Determine the (x, y) coordinate at the center of the cell enclosing the given text.  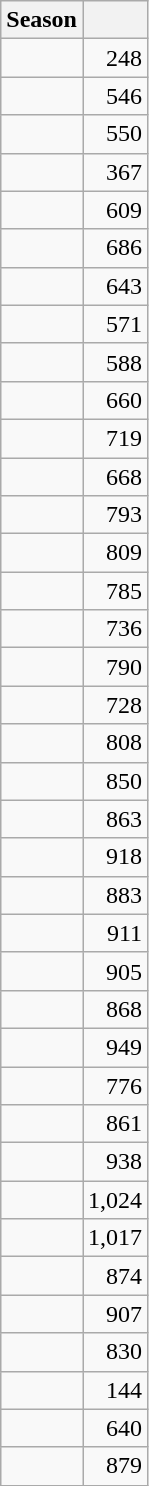
830 (114, 1352)
918 (114, 857)
367 (114, 172)
546 (114, 96)
550 (114, 134)
728 (114, 705)
809 (114, 553)
248 (114, 58)
640 (114, 1428)
660 (114, 400)
868 (114, 1009)
686 (114, 248)
643 (114, 286)
793 (114, 515)
879 (114, 1466)
850 (114, 781)
949 (114, 1047)
785 (114, 591)
883 (114, 895)
571 (114, 324)
911 (114, 933)
1,024 (114, 1200)
776 (114, 1085)
719 (114, 438)
144 (114, 1390)
907 (114, 1314)
938 (114, 1162)
736 (114, 629)
808 (114, 743)
588 (114, 362)
874 (114, 1276)
Season (42, 20)
861 (114, 1124)
790 (114, 667)
609 (114, 210)
905 (114, 971)
1,017 (114, 1238)
668 (114, 477)
863 (114, 819)
